Extract the [x, y] coordinate from the center of the cell holding the provided text.  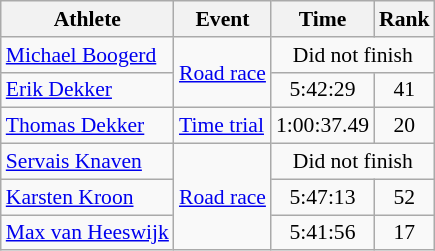
Time [322, 19]
Event [222, 19]
Rank [404, 19]
Athlete [88, 19]
Erik Dekker [88, 90]
Karsten Kroon [88, 197]
Thomas Dekker [88, 126]
5:47:13 [322, 197]
41 [404, 90]
Michael Boogerd [88, 55]
17 [404, 233]
Servais Knaven [88, 162]
52 [404, 197]
5:41:56 [322, 233]
Max van Heeswijk [88, 233]
20 [404, 126]
1:00:37.49 [322, 126]
Time trial [222, 126]
5:42:29 [322, 90]
